Search for the cell housing the specified text and yield its (x, y) center coordinate. 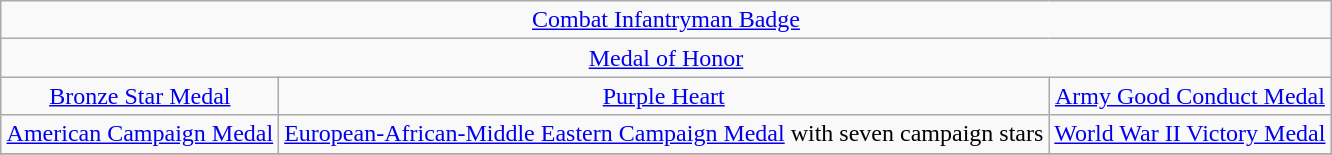
American Campaign Medal (140, 134)
European-African-Middle Eastern Campaign Medal with seven campaign stars (664, 134)
Bronze Star Medal (140, 96)
World War II Victory Medal (1190, 134)
Purple Heart (664, 96)
Combat Infantryman Badge (666, 20)
Army Good Conduct Medal (1190, 96)
Medal of Honor (666, 58)
